From the cell containing the given text, extract its center point as (X, Y) coordinate. 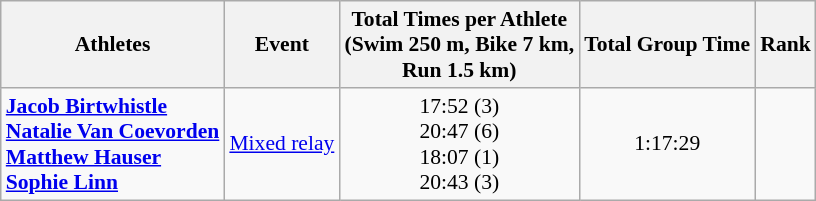
17:52 (3) 20:47 (6) 18:07 (1) 20:43 (3) (459, 144)
Event (282, 44)
Jacob Birtwhistle Natalie Van Coevorden Matthew HauserSophie Linn (113, 144)
Athletes (113, 44)
Total Times per Athlete (Swim 250 m, Bike 7 km, Run 1.5 km) (459, 44)
1:17:29 (667, 144)
Total Group Time (667, 44)
Rank (786, 44)
Mixed relay (282, 144)
